Capture the cell that displays the provided text and extract its (X, Y) central coordinate. 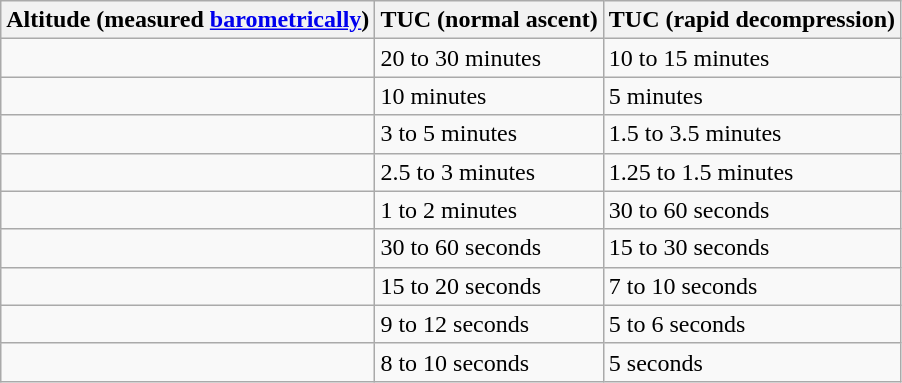
7 to 10 seconds (752, 286)
TUC (normal ascent) (489, 20)
15 to 20 seconds (489, 286)
20 to 30 minutes (489, 58)
5 minutes (752, 96)
3 to 5 minutes (489, 134)
TUC (rapid decompression) (752, 20)
5 seconds (752, 362)
15 to 30 seconds (752, 248)
9 to 12 seconds (489, 324)
1.5 to 3.5 minutes (752, 134)
Altitude (measured barometrically) (188, 20)
8 to 10 seconds (489, 362)
10 to 15 minutes (752, 58)
1.25 to 1.5 minutes (752, 172)
1 to 2 minutes (489, 210)
10 minutes (489, 96)
2.5 to 3 minutes (489, 172)
5 to 6 seconds (752, 324)
